Output the [X, Y] coordinate of the center of the cell containing the given text.  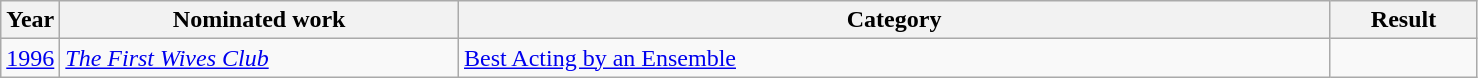
Best Acting by an Ensemble [894, 58]
Nominated work [260, 20]
Result [1404, 20]
Year [30, 20]
1996 [30, 58]
Category [894, 20]
The First Wives Club [260, 58]
